Determine the [x, y] coordinate at the center of the cell enclosing the given text.  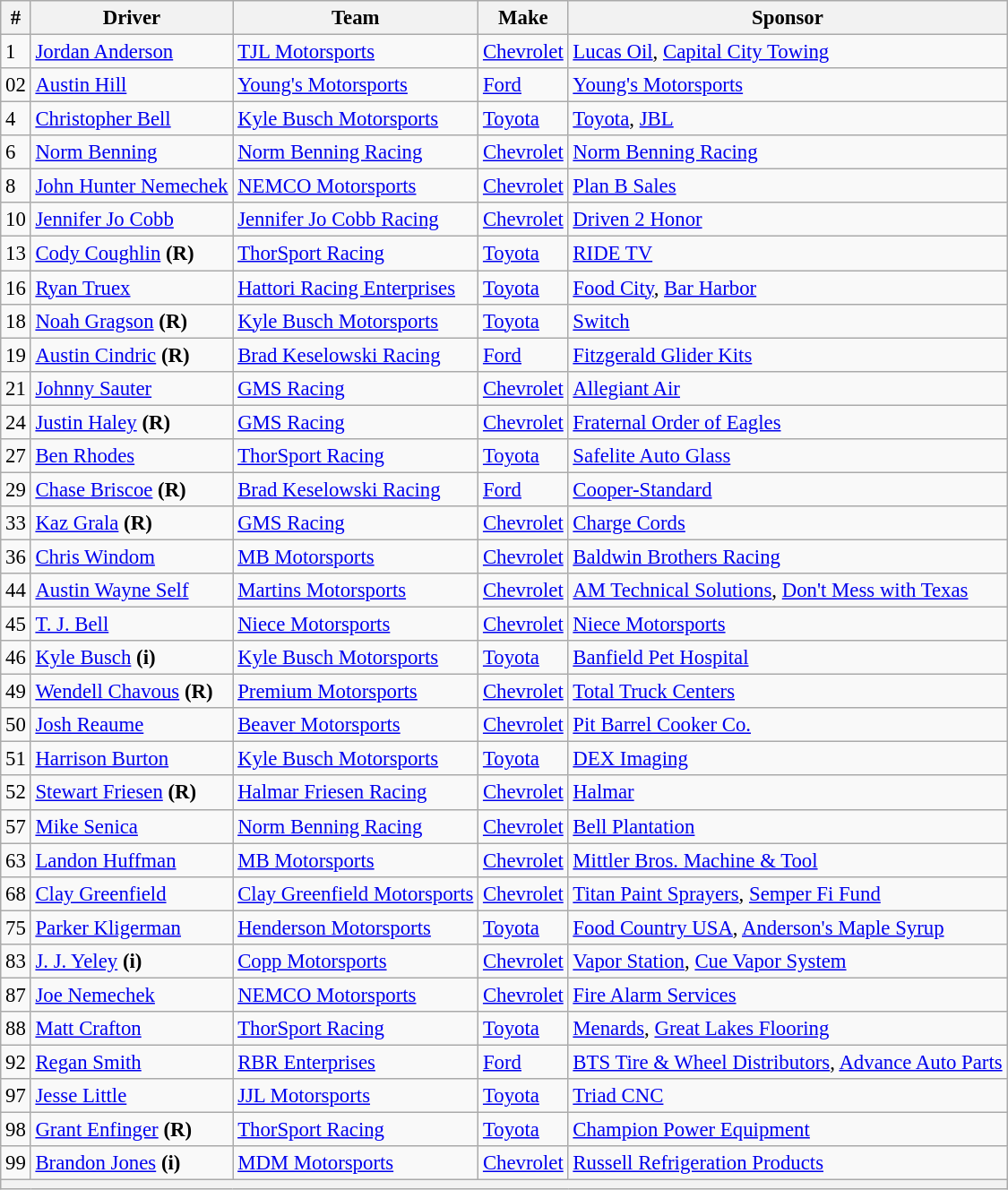
Driver [132, 18]
Ryan Truex [132, 288]
50 [16, 725]
Ben Rhodes [132, 456]
21 [16, 388]
Chase Briscoe (R) [132, 489]
Baldwin Brothers Racing [788, 556]
97 [16, 1096]
Team [356, 18]
Cooper-Standard [788, 489]
Henderson Motorsports [356, 927]
Matt Crafton [132, 1029]
RBR Enterprises [356, 1062]
45 [16, 625]
MDM Motorsports [356, 1163]
99 [16, 1163]
4 [16, 119]
Banfield Pet Hospital [788, 658]
Kaz Grala (R) [132, 523]
DEX Imaging [788, 759]
Chris Windom [132, 556]
27 [16, 456]
63 [16, 860]
Jordan Anderson [132, 52]
Halmar [788, 793]
Christopher Bell [132, 119]
Champion Power Equipment [788, 1130]
Norm Benning [132, 152]
Hattori Racing Enterprises [356, 288]
Clay Greenfield [132, 893]
Beaver Motorsports [356, 725]
68 [16, 893]
Stewart Friesen (R) [132, 793]
Clay Greenfield Motorsports [356, 893]
Switch [788, 321]
Austin Cindric (R) [132, 355]
Brandon Jones (i) [132, 1163]
88 [16, 1029]
Make [523, 18]
18 [16, 321]
AM Technical Solutions, Don't Mess with Texas [788, 591]
24 [16, 422]
Bell Plantation [788, 826]
13 [16, 254]
Justin Haley (R) [132, 422]
Menards, Great Lakes Flooring [788, 1029]
# [16, 18]
Jennifer Jo Cobb Racing [356, 220]
83 [16, 961]
16 [16, 288]
Mittler Bros. Machine & Tool [788, 860]
46 [16, 658]
Charge Cords [788, 523]
1 [16, 52]
75 [16, 927]
Josh Reaume [132, 725]
98 [16, 1130]
02 [16, 85]
Parker Kligerman [132, 927]
36 [16, 556]
Grant Enfinger (R) [132, 1130]
Joe Nemechek [132, 995]
Vapor Station, Cue Vapor System [788, 961]
Plan B Sales [788, 186]
Jennifer Jo Cobb [132, 220]
Fitzgerald Glider Kits [788, 355]
87 [16, 995]
J. J. Yeley (i) [132, 961]
Copp Motorsports [356, 961]
T. J. Bell [132, 625]
Austin Wayne Self [132, 591]
10 [16, 220]
Regan Smith [132, 1062]
Pit Barrel Cooker Co. [788, 725]
Sponsor [788, 18]
Kyle Busch (i) [132, 658]
Triad CNC [788, 1096]
Toyota, JBL [788, 119]
8 [16, 186]
Titan Paint Sprayers, Semper Fi Fund [788, 893]
Lucas Oil, Capital City Towing [788, 52]
Fire Alarm Services [788, 995]
Driven 2 Honor [788, 220]
19 [16, 355]
44 [16, 591]
Harrison Burton [132, 759]
49 [16, 692]
Landon Huffman [132, 860]
Martins Motorsports [356, 591]
Cody Coughlin (R) [132, 254]
Austin Hill [132, 85]
52 [16, 793]
33 [16, 523]
Noah Gragson (R) [132, 321]
Halmar Friesen Racing [356, 793]
Total Truck Centers [788, 692]
57 [16, 826]
Mike Senica [132, 826]
Jesse Little [132, 1096]
BTS Tire & Wheel Distributors, Advance Auto Parts [788, 1062]
John Hunter Nemechek [132, 186]
6 [16, 152]
TJL Motorsports [356, 52]
Russell Refrigeration Products [788, 1163]
Safelite Auto Glass [788, 456]
RIDE TV [788, 254]
JJL Motorsports [356, 1096]
Premium Motorsports [356, 692]
92 [16, 1062]
Food Country USA, Anderson's Maple Syrup [788, 927]
Allegiant Air [788, 388]
51 [16, 759]
Wendell Chavous (R) [132, 692]
Johnny Sauter [132, 388]
Food City, Bar Harbor [788, 288]
Fraternal Order of Eagles [788, 422]
29 [16, 489]
